For the text-containing cell, return its midpoint in (X, Y) coordinate format. 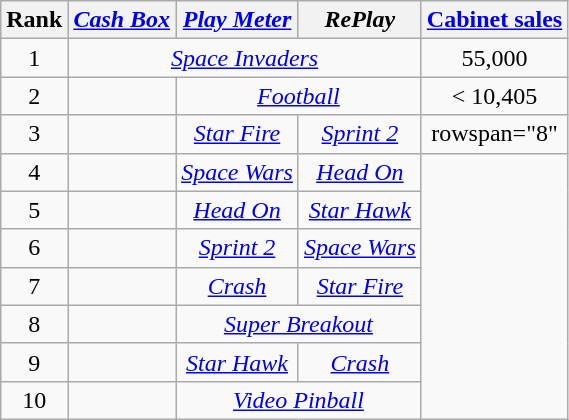
Play Meter (238, 20)
7 (34, 286)
Video Pinball (299, 400)
Space Invaders (244, 58)
10 (34, 400)
2 (34, 96)
Super Breakout (299, 324)
1 (34, 58)
6 (34, 248)
8 (34, 324)
Cabinet sales (494, 20)
9 (34, 362)
4 (34, 172)
5 (34, 210)
Football (299, 96)
55,000 (494, 58)
3 (34, 134)
Cash Box (122, 20)
rowspan="8" (494, 134)
RePlay (360, 20)
Rank (34, 20)
< 10,405 (494, 96)
